Find where the given text appears and provide that cell's center as (X, Y) coordinate. 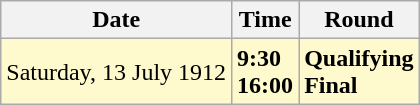
QualifyingFinal (359, 72)
9:3016:00 (266, 72)
Saturday, 13 July 1912 (116, 72)
Round (359, 20)
Time (266, 20)
Date (116, 20)
